Return [X, Y] of the center of cell containing provided text 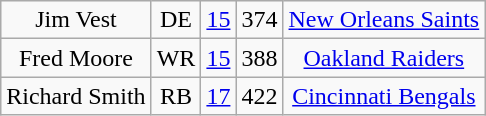
388 [260, 58]
374 [260, 20]
Richard Smith [76, 96]
New Orleans Saints [384, 20]
Cincinnati Bengals [384, 96]
DE [176, 20]
Oakland Raiders [384, 58]
Jim Vest [76, 20]
RB [176, 96]
Fred Moore [76, 58]
17 [218, 96]
422 [260, 96]
WR [176, 58]
